Identify which cell holds the provided text, then report its [X, Y] central coordinate. 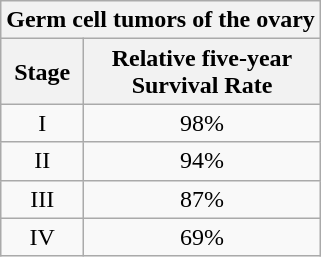
98% [202, 123]
69% [202, 237]
Relative five-yearSurvival Rate [202, 72]
III [42, 199]
I [42, 123]
87% [202, 199]
94% [202, 161]
II [42, 161]
Stage [42, 72]
Germ cell tumors of the ovary [161, 20]
IV [42, 237]
